For the text-containing cell, return its midpoint in (x, y) coordinate format. 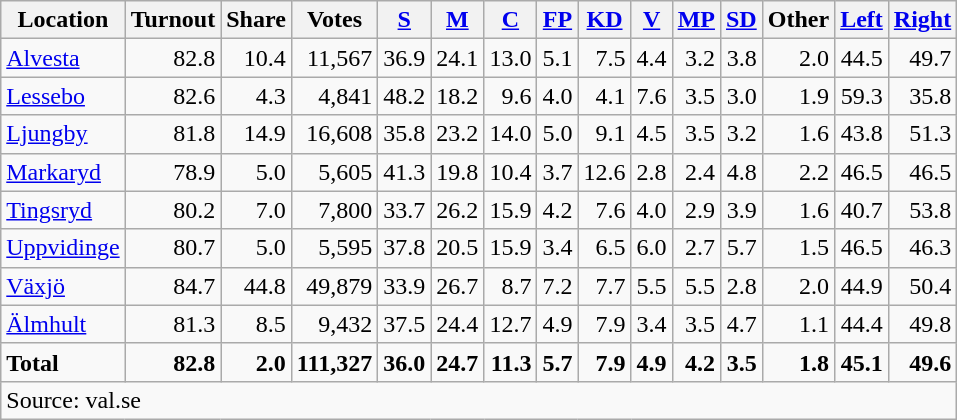
2.9 (696, 210)
4.3 (256, 96)
6.0 (652, 248)
Markaryd (63, 172)
Alvesta (63, 58)
Total (63, 362)
19.8 (458, 172)
59.3 (862, 96)
SD (741, 20)
9.1 (604, 134)
81.8 (173, 134)
7.2 (558, 286)
Left (862, 20)
Ljungby (63, 134)
13.0 (510, 58)
9,432 (334, 324)
18.2 (458, 96)
33.9 (404, 286)
20.5 (458, 248)
82.6 (173, 96)
48.2 (404, 96)
37.5 (404, 324)
7.7 (604, 286)
Source: val.se (479, 400)
3.7 (558, 172)
11,567 (334, 58)
1.8 (798, 362)
4.1 (604, 96)
Turnout (173, 20)
16,608 (334, 134)
6.5 (604, 248)
MP (696, 20)
Right (922, 20)
14.0 (510, 134)
4.5 (652, 134)
44.4 (862, 324)
44.8 (256, 286)
3.9 (741, 210)
Älmhult (63, 324)
1.1 (798, 324)
5,605 (334, 172)
8.5 (256, 324)
8.7 (510, 286)
1.9 (798, 96)
12.6 (604, 172)
36.9 (404, 58)
111,327 (334, 362)
7.0 (256, 210)
11.3 (510, 362)
49,879 (334, 286)
49.7 (922, 58)
12.7 (510, 324)
37.8 (404, 248)
Tingsryd (63, 210)
49.8 (922, 324)
24.1 (458, 58)
80.7 (173, 248)
80.2 (173, 210)
Other (798, 20)
36.0 (404, 362)
2.7 (696, 248)
44.9 (862, 286)
KD (604, 20)
M (458, 20)
50.4 (922, 286)
46.3 (922, 248)
Lessebo (63, 96)
49.6 (922, 362)
53.8 (922, 210)
2.4 (696, 172)
FP (558, 20)
4.7 (741, 324)
26.2 (458, 210)
Location (63, 20)
81.3 (173, 324)
78.9 (173, 172)
7,800 (334, 210)
40.7 (862, 210)
3.0 (741, 96)
V (652, 20)
4.4 (652, 58)
14.9 (256, 134)
51.3 (922, 134)
Växjö (63, 286)
Votes (334, 20)
5,595 (334, 248)
23.2 (458, 134)
S (404, 20)
84.7 (173, 286)
C (510, 20)
4.8 (741, 172)
45.1 (862, 362)
9.6 (510, 96)
4,841 (334, 96)
1.5 (798, 248)
24.4 (458, 324)
Uppvidinge (63, 248)
Share (256, 20)
33.7 (404, 210)
24.7 (458, 362)
43.8 (862, 134)
2.2 (798, 172)
41.3 (404, 172)
5.1 (558, 58)
3.8 (741, 58)
7.5 (604, 58)
44.5 (862, 58)
26.7 (458, 286)
